Scan for the cell matching the given text and deliver its [x, y] coordinate at center. 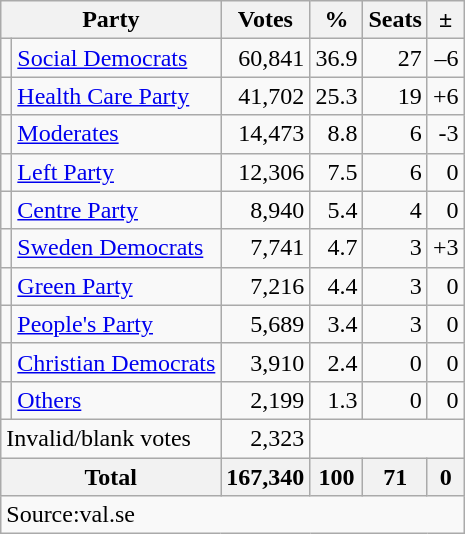
–6 [446, 58]
Social Democrats [116, 58]
-3 [446, 134]
Source:val.se [232, 515]
41,702 [266, 96]
Invalid/blank votes [111, 438]
% [336, 20]
Party [111, 20]
36.9 [336, 58]
4 [395, 210]
7,216 [266, 286]
Centre Party [116, 210]
7,741 [266, 248]
100 [336, 477]
4.4 [336, 286]
25.3 [336, 96]
Health Care Party [116, 96]
Christian Democrats [116, 362]
60,841 [266, 58]
4.7 [336, 248]
1.3 [336, 400]
12,306 [266, 172]
19 [395, 96]
People's Party [116, 324]
27 [395, 58]
+6 [446, 96]
71 [395, 477]
Green Party [116, 286]
2,323 [266, 438]
Moderates [116, 134]
5.4 [336, 210]
2,199 [266, 400]
8.8 [336, 134]
Total [111, 477]
5,689 [266, 324]
7.5 [336, 172]
3,910 [266, 362]
167,340 [266, 477]
Votes [266, 20]
+3 [446, 248]
Left Party [116, 172]
8,940 [266, 210]
Sweden Democrats [116, 248]
Seats [395, 20]
3.4 [336, 324]
Others [116, 400]
± [446, 20]
2.4 [336, 362]
14,473 [266, 134]
